Capture the cell that displays the provided text and extract its [X, Y] central coordinate. 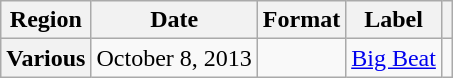
Format [301, 20]
Region [46, 20]
Date [174, 20]
October 8, 2013 [174, 58]
Various [46, 58]
Big Beat [394, 58]
Label [394, 20]
